Extract the (X, Y) coordinate from the center of the cell holding the provided text.  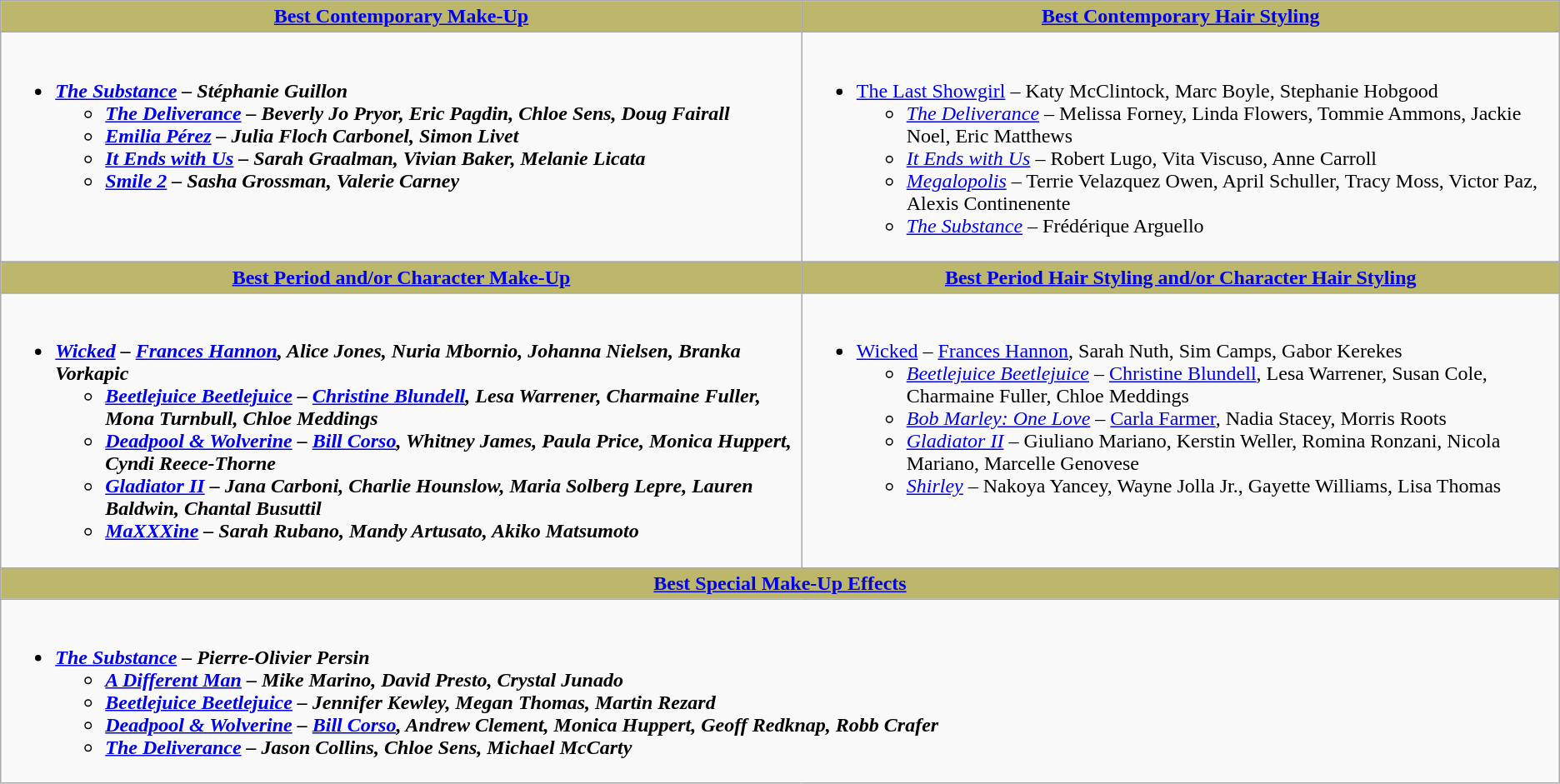
Best Contemporary Make-Up (402, 17)
Best Special Make-Up Effects (780, 583)
Best Contemporary Hair Styling (1180, 17)
Best Period Hair Styling and/or Character Hair Styling (1180, 277)
Best Period and/or Character Make-Up (402, 277)
